From the cell containing the given text, extract its center point as [X, Y] coordinate. 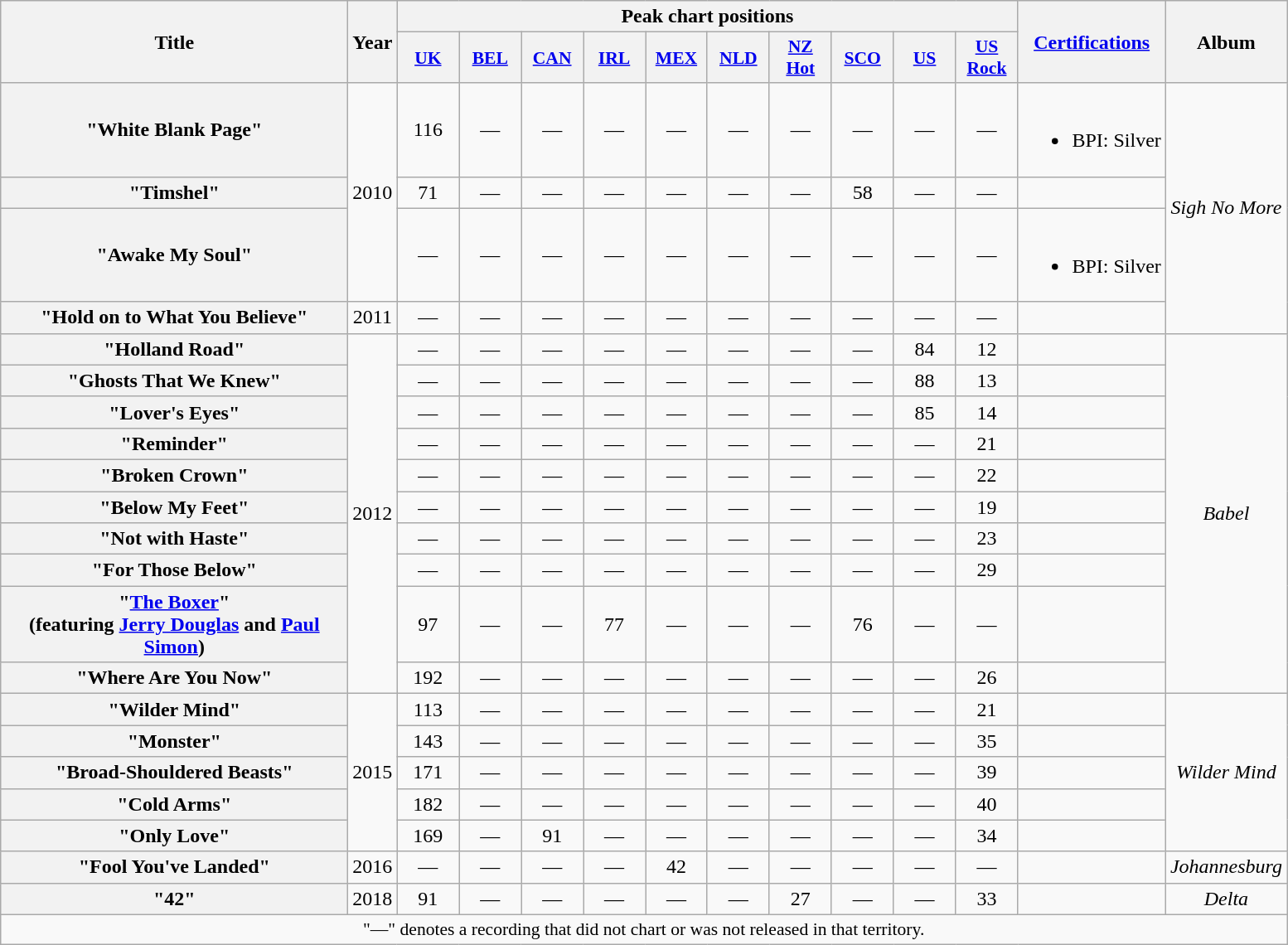
97 [428, 624]
40 [986, 804]
14 [986, 412]
"42" [174, 899]
Babel [1226, 514]
Johannesburg [1226, 867]
13 [986, 380]
33 [986, 899]
"The Boxer"(featuring Jerry Douglas and Paul Simon) [174, 624]
Title [174, 41]
23 [986, 539]
29 [986, 570]
2011 [373, 317]
Wilder Mind [1226, 773]
"Awake My Soul" [174, 255]
116 [428, 129]
"Broad-Shouldered Beasts" [174, 773]
"Timshel" [174, 192]
"Hold on to What You Believe" [174, 317]
192 [428, 678]
"Broken Crown" [174, 475]
"White Blank Page" [174, 129]
2016 [373, 867]
Year [373, 41]
"Holland Road" [174, 349]
NZHot [801, 58]
BEL [491, 58]
USRock [986, 58]
39 [986, 773]
MEX [676, 58]
Album [1226, 41]
84 [925, 349]
76 [862, 624]
CAN [552, 58]
"Not with Haste" [174, 539]
88 [925, 380]
27 [801, 899]
Certifications [1092, 41]
IRL [615, 58]
Delta [1226, 899]
77 [615, 624]
NLD [738, 58]
"For Those Below" [174, 570]
"Fool You've Landed" [174, 867]
US [925, 58]
143 [428, 741]
71 [428, 192]
"Cold Arms" [174, 804]
171 [428, 773]
SCO [862, 58]
113 [428, 710]
58 [862, 192]
182 [428, 804]
35 [986, 741]
"Lover's Eyes" [174, 412]
"Below My Feet" [174, 506]
"Where Are You Now" [174, 678]
169 [428, 836]
22 [986, 475]
"Ghosts That We Knew" [174, 380]
Peak chart positions [708, 17]
"Only Love" [174, 836]
85 [925, 412]
"—" denotes a recording that did not chart or was not released in that territory. [644, 929]
2012 [373, 514]
"Monster" [174, 741]
UK [428, 58]
34 [986, 836]
2010 [373, 192]
2018 [373, 899]
26 [986, 678]
Sigh No More [1226, 208]
12 [986, 349]
"Wilder Mind" [174, 710]
"Reminder" [174, 443]
42 [676, 867]
19 [986, 506]
2015 [373, 773]
